Search for the cell housing the specified text and yield its (x, y) center coordinate. 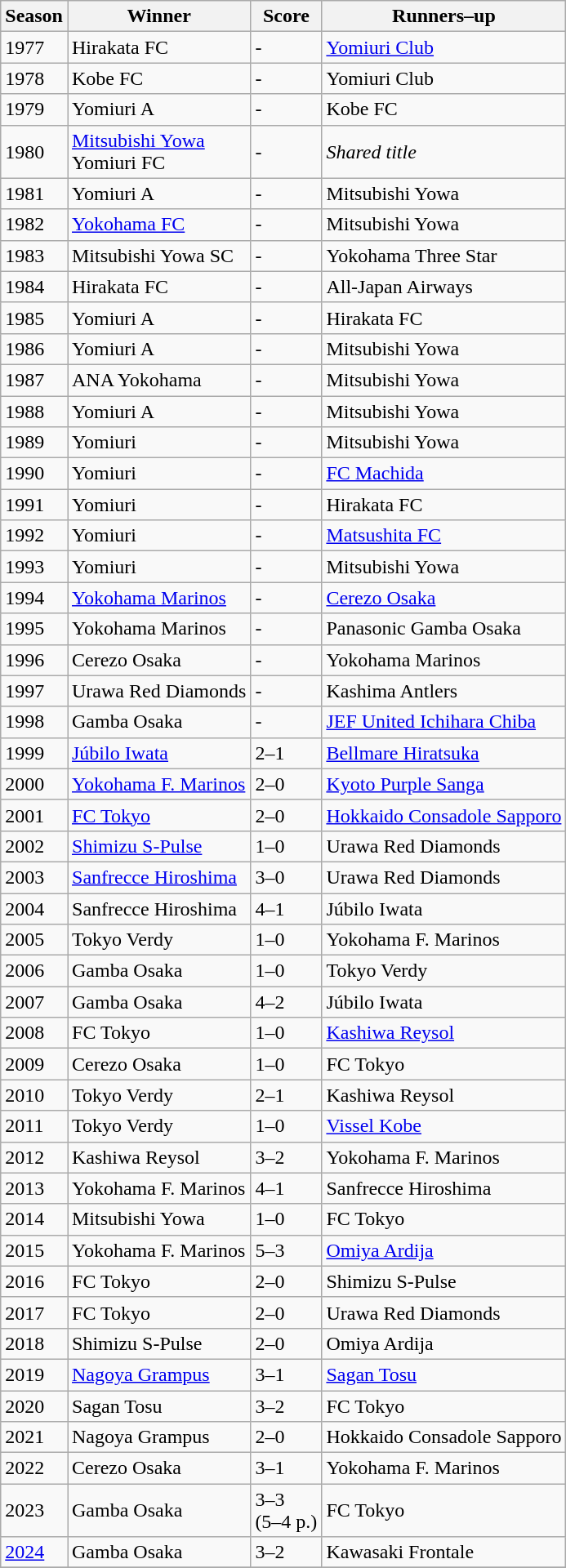
1998 (34, 722)
Kawasaki Frontale (444, 1552)
Season (34, 16)
1995 (34, 629)
2019 (34, 1374)
2004 (34, 909)
2012 (34, 1157)
1977 (34, 47)
2015 (34, 1250)
1986 (34, 349)
1983 (34, 256)
2007 (34, 1002)
2009 (34, 1064)
5–3 (286, 1250)
1987 (34, 380)
2014 (34, 1219)
2016 (34, 1281)
1991 (34, 505)
1980 (34, 152)
2001 (34, 815)
1982 (34, 225)
Mitsubishi YowaYomiuri FC (158, 152)
2023 (34, 1511)
Shared title (444, 152)
2000 (34, 784)
1996 (34, 660)
2008 (34, 1033)
All-Japan Airways (444, 287)
ANA Yokohama (158, 380)
Runners–up (444, 16)
2013 (34, 1188)
1981 (34, 194)
2021 (34, 1437)
1984 (34, 287)
Yokohama FC (158, 225)
3–0 (286, 877)
2006 (34, 971)
4–2 (286, 1002)
Panasonic Gamba Osaka (444, 629)
Score (286, 16)
2018 (34, 1343)
1990 (34, 474)
1989 (34, 443)
Matsushita FC (444, 536)
1988 (34, 411)
Mitsubishi Yowa SC (158, 256)
2011 (34, 1126)
2010 (34, 1095)
Winner (158, 16)
Kyoto Purple Sanga (444, 784)
1992 (34, 536)
Yokohama Three Star (444, 256)
FC Machida (444, 474)
2022 (34, 1468)
Vissel Kobe (444, 1126)
2020 (34, 1405)
Kashima Antlers (444, 691)
2017 (34, 1312)
JEF United Ichihara Chiba (444, 722)
1999 (34, 753)
2003 (34, 877)
1997 (34, 691)
1978 (34, 78)
2002 (34, 846)
1994 (34, 598)
2005 (34, 940)
1993 (34, 567)
1979 (34, 109)
Bellmare Hiratsuka (444, 753)
3–3(5–4 p.) (286, 1511)
2024 (34, 1552)
1985 (34, 318)
